Pinpoint the cell where the given text exists, returning its (X, Y) midpoint coordinate. 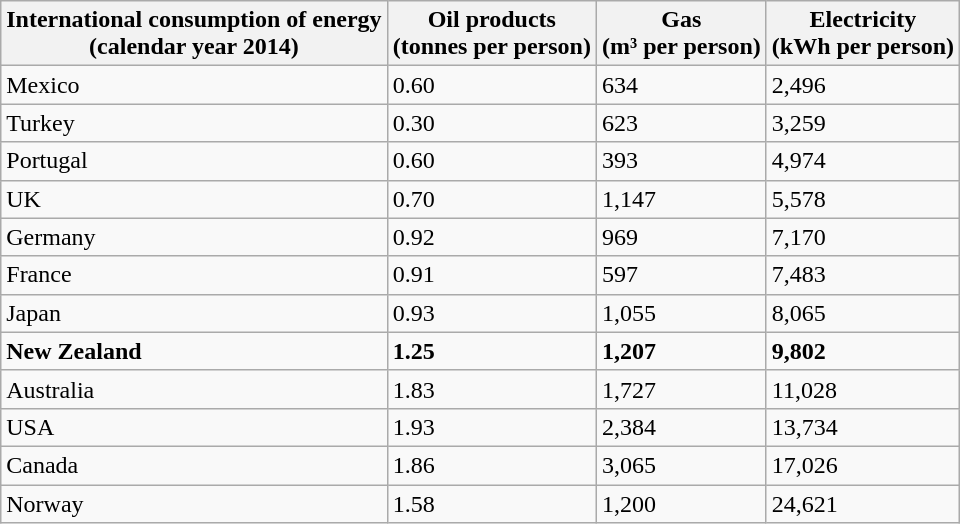
634 (681, 85)
597 (681, 275)
USA (194, 427)
Norway (194, 503)
1.25 (492, 351)
1,200 (681, 503)
Germany (194, 237)
0.91 (492, 275)
8,065 (862, 313)
1,055 (681, 313)
24,621 (862, 503)
Mexico (194, 85)
Australia (194, 389)
0.70 (492, 199)
UK (194, 199)
4,974 (862, 161)
New Zealand (194, 351)
3,065 (681, 465)
Turkey (194, 123)
1,147 (681, 199)
393 (681, 161)
0.93 (492, 313)
Electricity (kWh per person) (862, 34)
0.30 (492, 123)
5,578 (862, 199)
13,734 (862, 427)
3,259 (862, 123)
9,802 (862, 351)
Japan (194, 313)
1,727 (681, 389)
17,026 (862, 465)
Oil products (tonnes per person) (492, 34)
0.92 (492, 237)
2,496 (862, 85)
1.83 (492, 389)
11,028 (862, 389)
Gas (m³ per person) (681, 34)
969 (681, 237)
International consumption of energy (calendar year 2014) (194, 34)
7,170 (862, 237)
1.93 (492, 427)
Portugal (194, 161)
1.86 (492, 465)
1.58 (492, 503)
623 (681, 123)
Canada (194, 465)
France (194, 275)
2,384 (681, 427)
7,483 (862, 275)
1,207 (681, 351)
